Detect which cell encompasses the target text, then output its (x, y) center coordinate. 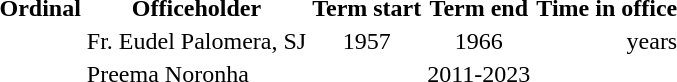
1966 (479, 41)
Fr. Eudel Palomera, SJ (196, 41)
1957 (367, 41)
